Identify which cell holds the provided text, then report its [X, Y] central coordinate. 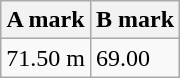
71.50 m [46, 58]
69.00 [134, 58]
B mark [134, 20]
A mark [46, 20]
